Find where the given text appears and provide that cell's center as [X, Y] coordinate. 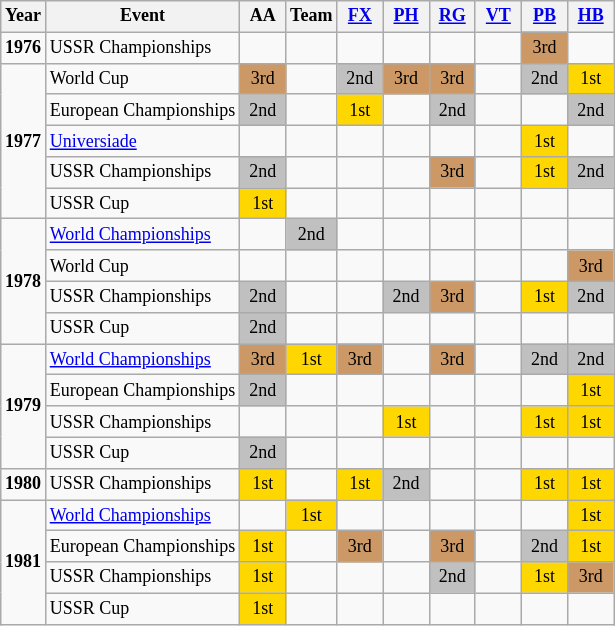
1979 [24, 406]
1980 [24, 484]
1981 [24, 562]
PB [544, 16]
VT [498, 16]
Universiade [142, 140]
1978 [24, 282]
RG [452, 16]
AA [263, 16]
PH [406, 16]
1976 [24, 48]
Team [312, 16]
Year [24, 16]
HB [591, 16]
FX [360, 16]
Event [142, 16]
1977 [24, 141]
